Output the [X, Y] coordinate of the center of the cell containing the given text.  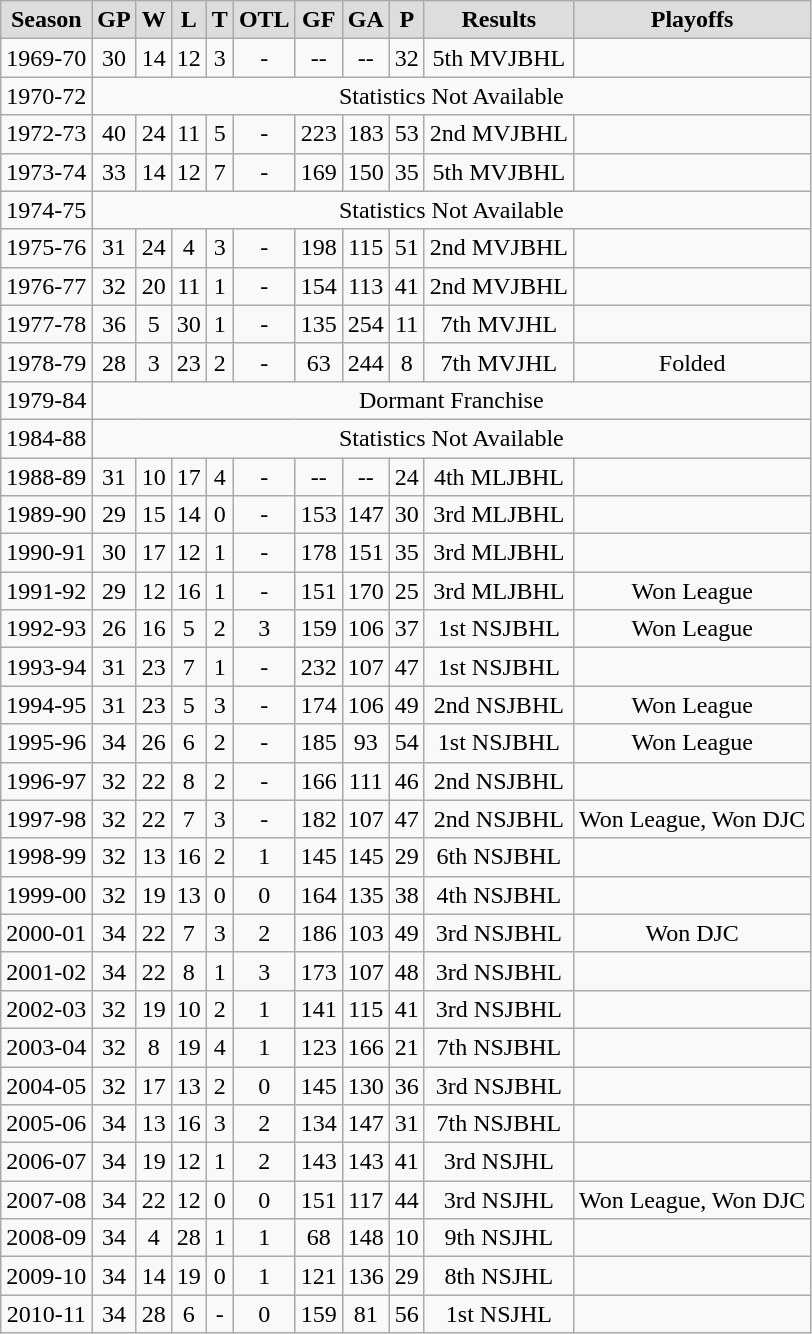
OTL [264, 20]
111 [366, 781]
2004-05 [46, 1085]
134 [318, 1124]
164 [318, 895]
53 [406, 134]
2010-11 [46, 1314]
1978-79 [46, 362]
9th NSJHL [498, 1238]
15 [154, 515]
1975-76 [46, 248]
1995-96 [46, 743]
186 [318, 933]
68 [318, 1238]
198 [318, 248]
20 [154, 286]
2003-04 [46, 1047]
6th NSJBHL [498, 857]
63 [318, 362]
244 [366, 362]
1976-77 [46, 286]
56 [406, 1314]
123 [318, 1047]
185 [318, 743]
2005-06 [46, 1124]
1992-93 [46, 629]
44 [406, 1200]
Season [46, 20]
136 [366, 1276]
1996-97 [46, 781]
113 [366, 286]
GA [366, 20]
170 [366, 591]
1989-90 [46, 515]
254 [366, 324]
1988-89 [46, 477]
4th MLJBHL [498, 477]
2008-09 [46, 1238]
1999-00 [46, 895]
232 [318, 667]
1969-70 [46, 58]
174 [318, 705]
1990-91 [46, 553]
150 [366, 172]
4th NSJBHL [498, 895]
Folded [692, 362]
1972-73 [46, 134]
2001-02 [46, 971]
1970-72 [46, 96]
169 [318, 172]
173 [318, 971]
1998-99 [46, 857]
1994-95 [46, 705]
1st NSJHL [498, 1314]
81 [366, 1314]
93 [366, 743]
P [406, 20]
121 [318, 1276]
GP [114, 20]
Dormant Franchise [452, 400]
1974-75 [46, 210]
37 [406, 629]
1997-98 [46, 819]
223 [318, 134]
183 [366, 134]
T [220, 20]
46 [406, 781]
1991-92 [46, 591]
21 [406, 1047]
148 [366, 1238]
38 [406, 895]
2006-07 [46, 1162]
182 [318, 819]
Won DJC [692, 933]
GF [318, 20]
L [188, 20]
130 [366, 1085]
1973-74 [46, 172]
141 [318, 1009]
1993-94 [46, 667]
2007-08 [46, 1200]
154 [318, 286]
33 [114, 172]
103 [366, 933]
117 [366, 1200]
W [154, 20]
Playoffs [692, 20]
1977-78 [46, 324]
178 [318, 553]
2009-10 [46, 1276]
2000-01 [46, 933]
48 [406, 971]
51 [406, 248]
2002-03 [46, 1009]
Results [498, 20]
8th NSJHL [498, 1276]
54 [406, 743]
1979-84 [46, 400]
40 [114, 134]
153 [318, 515]
25 [406, 591]
1984-88 [46, 438]
